Return (x, y) of the center of cell containing provided text 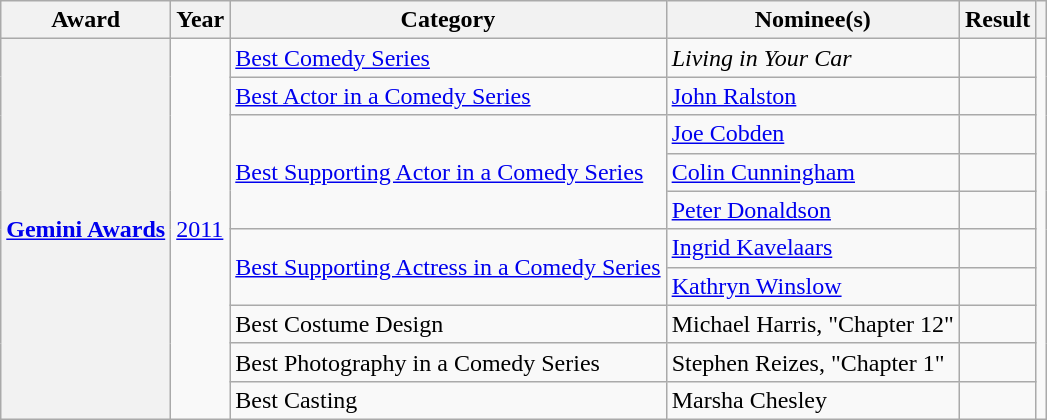
Ingrid Kavelaars (812, 248)
Best Costume Design (448, 324)
Gemini Awards (86, 230)
Best Supporting Actress in a Comedy Series (448, 267)
Marsha Chesley (812, 400)
Kathryn Winslow (812, 286)
Joe Cobden (812, 134)
Michael Harris, "Chapter 12" (812, 324)
Best Photography in a Comedy Series (448, 362)
Nominee(s) (812, 20)
Result (997, 20)
Best Actor in a Comedy Series (448, 96)
Category (448, 20)
Best Casting (448, 400)
John Ralston (812, 96)
Living in Your Car (812, 58)
Best Comedy Series (448, 58)
2011 (200, 230)
Best Supporting Actor in a Comedy Series (448, 172)
Award (86, 20)
Peter Donaldson (812, 210)
Year (200, 20)
Stephen Reizes, "Chapter 1" (812, 362)
Colin Cunningham (812, 172)
